Return the (X, Y) coordinate for the center point of the cell that contains the specified text.  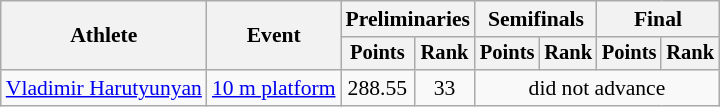
Preliminaries (408, 19)
Event (274, 36)
10 m platform (274, 88)
288.55 (378, 88)
Final (658, 19)
Athlete (104, 36)
Vladimir Harutyunyan (104, 88)
did not advance (597, 88)
33 (444, 88)
Semifinals (536, 19)
